Locate the cell with the specified text and output its [X, Y] center coordinate. 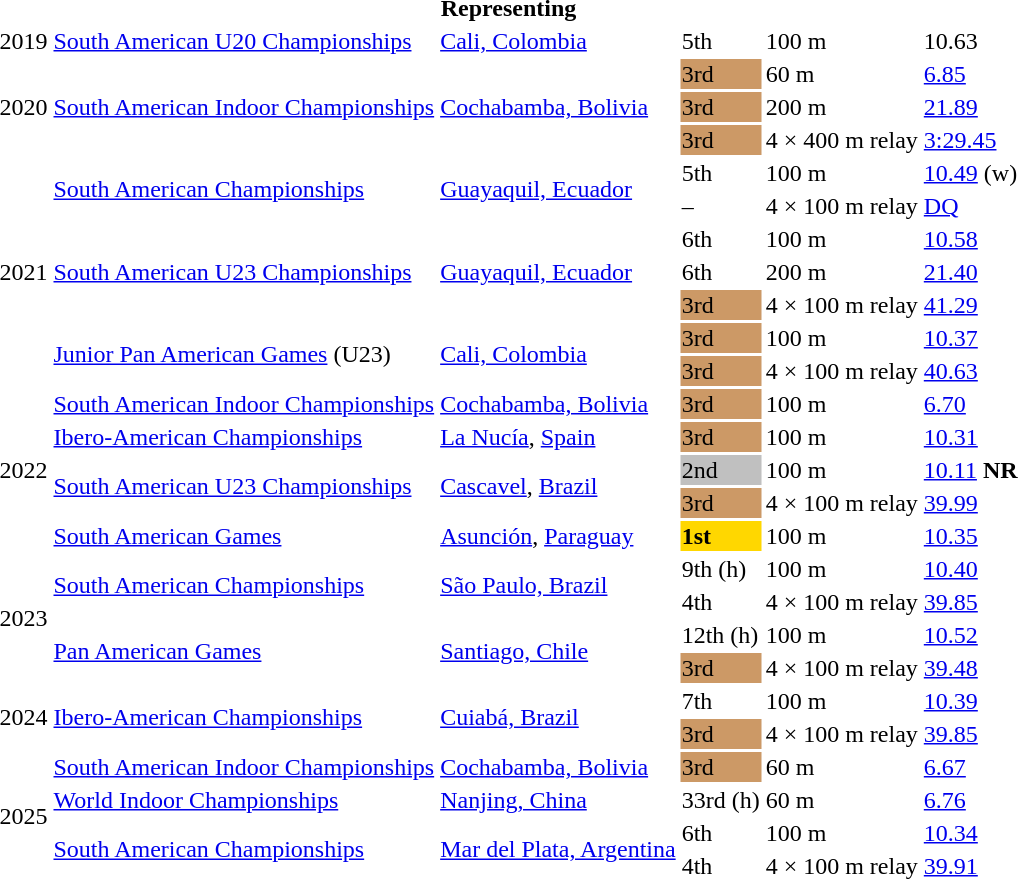
Nanjing, China [558, 800]
World Indoor Championships [244, 800]
Cascavel, Brazil [558, 486]
La Nucía, Spain [558, 437]
South American U20 Championships [244, 41]
Junior Pan American Games (U23) [244, 354]
Pan American Games [244, 652]
South American Games [244, 536]
Santiago, Chile [558, 652]
4th [720, 602]
Asunción, Paraguay [558, 536]
7th [720, 701]
2nd [720, 470]
4 × 400 m relay [842, 140]
Cuiabá, Brazil [558, 718]
9th (h) [720, 569]
São Paulo, Brazil [558, 586]
– [720, 206]
1st [720, 536]
12th (h) [720, 635]
33rd (h) [720, 800]
